Provide the [X, Y] coordinate of the cell's center where the given text is located.  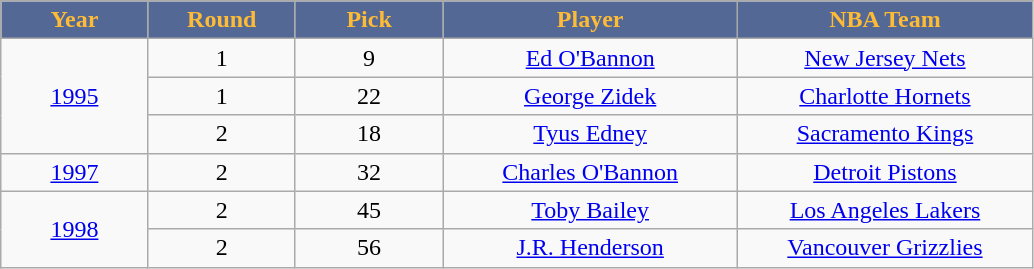
18 [368, 134]
Charles O'Bannon [590, 172]
Tyus Edney [590, 134]
32 [368, 172]
1998 [74, 229]
Toby Bailey [590, 210]
Los Angeles Lakers [886, 210]
Player [590, 20]
45 [368, 210]
Ed O'Bannon [590, 58]
Pick [368, 20]
Charlotte Hornets [886, 96]
New Jersey Nets [886, 58]
George Zidek [590, 96]
J.R. Henderson [590, 248]
56 [368, 248]
22 [368, 96]
Round [222, 20]
Vancouver Grizzlies [886, 248]
Year [74, 20]
Sacramento Kings [886, 134]
1995 [74, 96]
Detroit Pistons [886, 172]
9 [368, 58]
NBA Team [886, 20]
1997 [74, 172]
